Determine the [X, Y] coordinate at the center of the cell enclosing the given text.  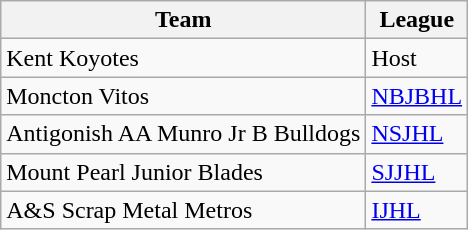
Mount Pearl Junior Blades [184, 172]
Moncton Vitos [184, 96]
Team [184, 20]
Antigonish AA Munro Jr B Bulldogs [184, 134]
Kent Koyotes [184, 58]
League [417, 20]
Host [417, 58]
NSJHL [417, 134]
A&S Scrap Metal Metros [184, 210]
IJHL [417, 210]
SJJHL [417, 172]
NBJBHL [417, 96]
